Search for the cell housing the specified text and yield its (x, y) center coordinate. 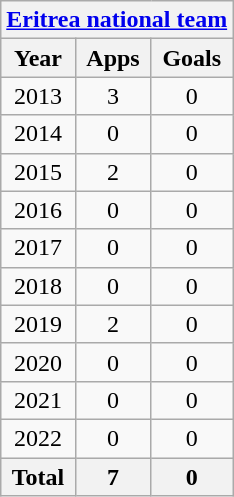
Year (38, 58)
2021 (38, 400)
2017 (38, 248)
2022 (38, 438)
7 (113, 477)
Total (38, 477)
2019 (38, 324)
2013 (38, 96)
Apps (113, 58)
2016 (38, 210)
Eritrea national team (117, 20)
Goals (192, 58)
2014 (38, 134)
2018 (38, 286)
2020 (38, 362)
3 (113, 96)
2015 (38, 172)
